Locate the cell with the specified text and output its [X, Y] center coordinate. 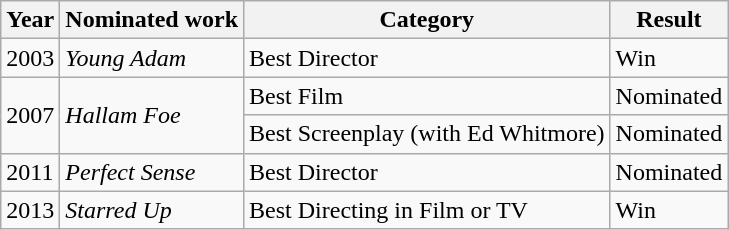
Category [428, 20]
Result [669, 20]
2003 [30, 58]
2013 [30, 210]
Hallam Foe [152, 115]
2011 [30, 172]
2007 [30, 115]
Young Adam [152, 58]
Year [30, 20]
Best Screenplay (with Ed Whitmore) [428, 134]
Starred Up [152, 210]
Perfect Sense [152, 172]
Best Film [428, 96]
Best Directing in Film or TV [428, 210]
Nominated work [152, 20]
